Locate the cell with the specified text and output its (x, y) center coordinate. 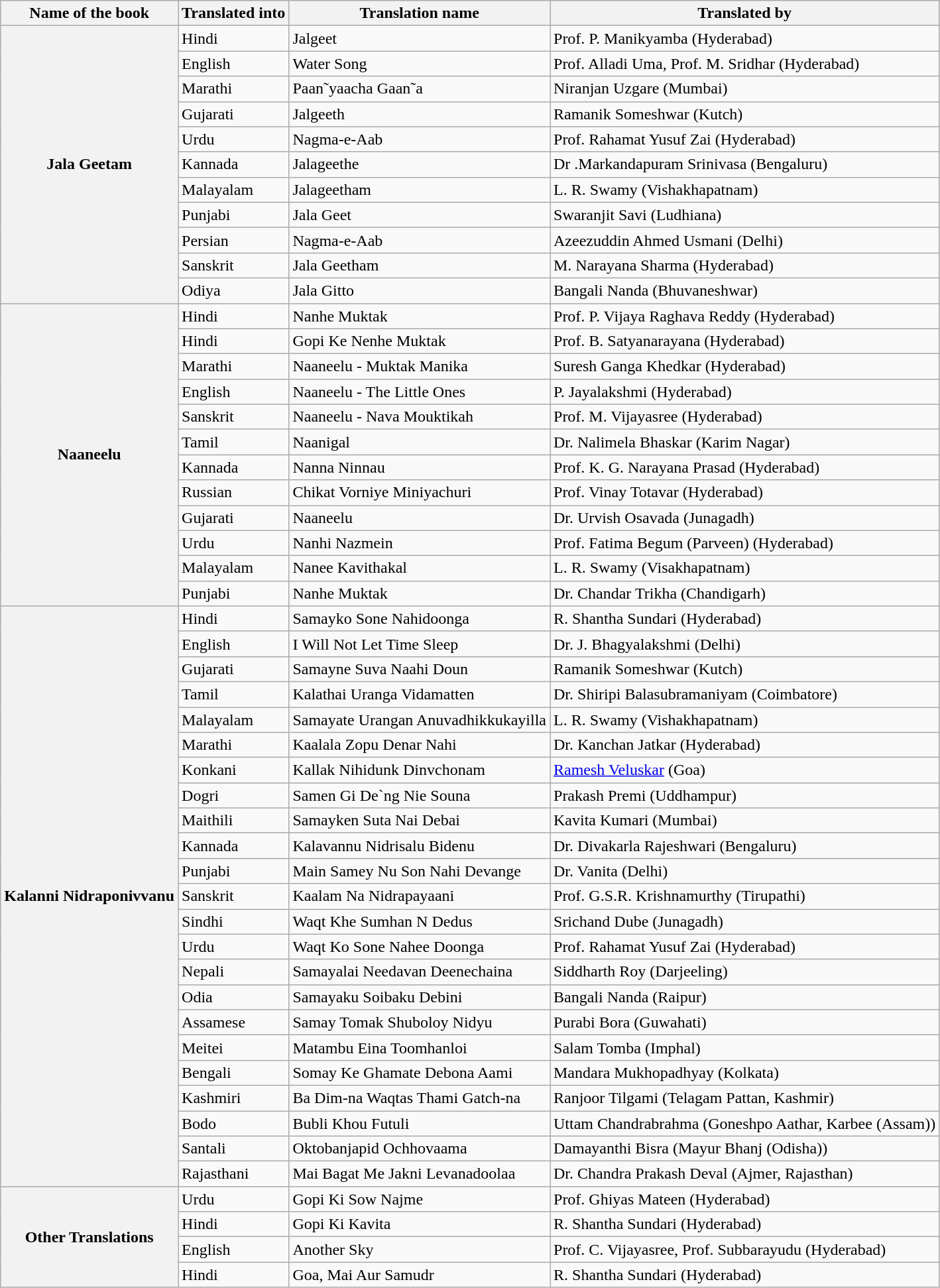
Persian (233, 240)
Samen Gi De`ng Nie Souna (420, 795)
Dr. Chandra Prakash Deval (Ajmer, Rajasthan) (745, 1174)
Nanee Kavithakal (420, 568)
Translated into (233, 13)
Uttam Chandrabrahma (Goneshpo Aathar, Karbee (Assam)) (745, 1124)
Niranjan Uzgare (Mumbai) (745, 89)
Prof. P. Manikyamba (Hyderabad) (745, 38)
Dr .Markandapuram Srinivasa (Bengaluru) (745, 164)
Prof. P. Vijaya Raghava Reddy (Hyderabad) (745, 316)
Bangali Nanda (Raipur) (745, 997)
Dr. Chandar Trikha (Chandigarh) (745, 593)
Suresh Ganga Khedkar (Hyderabad) (745, 367)
Naaneelu - Nava Mouktikah (420, 417)
Dr. Vanita (Delhi) (745, 871)
Kalavannu Nidrisalu Bidenu (420, 846)
Dr. Divakarla Rajeshwari (Bengaluru) (745, 846)
Prof. Vinay Totavar (Hyderabad) (745, 493)
Dr. Kanchan Jatkar (Hyderabad) (745, 745)
Dr. Nalimela Bhaskar (Karim Nagar) (745, 442)
Chikat Vorniye Miniyachuri (420, 493)
Ba Dim-na Waqtas Thami Gatch-na (420, 1098)
Maithili (233, 821)
Dr. Urvish Osavada (Junagadh) (745, 518)
Other Translations (89, 1237)
Gopi Ki Sow Najme (420, 1199)
Rajasthani (233, 1174)
Odiya (233, 290)
Samayalai Needavan Deenechaina (420, 972)
Prof. Fatima Begum (Parveen) (Hyderabad) (745, 543)
Bodo (233, 1124)
Naaneelu - Muktak Manika (420, 367)
Prof. Alladi Uma, Prof. M. Sridhar (Hyderabad) (745, 64)
Srichand Dube (Junagadh) (745, 921)
Jalgeet (420, 38)
Bangali Nanda (Bhuvaneshwar) (745, 290)
Nepali (233, 972)
Jalageetham (420, 190)
Main Samey Nu Son Nahi Devange (420, 871)
P. Jayalakshmi (Hyderabad) (745, 392)
Jala Gitto (420, 290)
Translation name (420, 13)
Siddharth Roy (Darjeeling) (745, 972)
Matambu Eina Toomhanloi (420, 1047)
I Will Not Let Time Sleep (420, 644)
Samay Tomak Shuboloy Nidyu (420, 1022)
Prof. C. Vijayasree, Prof. Subbarayudu (Hyderabad) (745, 1250)
Dogri (233, 795)
M. Narayana Sharma (Hyderabad) (745, 265)
Kallak Nihidunk Dinvchonam (420, 770)
Dr. Shiripi Balasubramaniyam (Coimbatore) (745, 694)
Samayko Sone Nahidoonga (420, 618)
Prof. B. Satyanarayana (Hyderabad) (745, 341)
Prof. K. G. Narayana Prasad (Hyderabad) (745, 467)
Kalathai Uranga Vidamatten (420, 694)
Damayanthi Bisra (Mayur Bhanj (Odisha)) (745, 1149)
Ranjoor Tilgami (Telagam Pattan, Kashmir) (745, 1098)
Waqt Ko Sone Nahee Doonga (420, 947)
Jala Geetham (420, 265)
Prof. Ghiyas Mateen (Hyderabad) (745, 1199)
Oktobanjapid Ochhovaama (420, 1149)
Waqt Khe Sumhan N Dedus (420, 921)
Dr. J. Bhagyalakshmi (Delhi) (745, 644)
Prakash Premi (Uddhampur) (745, 795)
Somay Ke Ghamate Debona Aami (420, 1073)
Assamese (233, 1022)
Translated by (745, 13)
L. R. Swamy (Visakhapatnam) (745, 568)
Konkani (233, 770)
Purabi Bora (Guwahati) (745, 1022)
Jalgeeth (420, 114)
Samayne Suva Naahi Doun (420, 669)
Nanhi Nazmein (420, 543)
Jalageethe (420, 164)
Gopi Ki Kavita (420, 1224)
Name of the book (89, 13)
Kashmiri (233, 1098)
Gopi Ke Nenhe Muktak (420, 341)
Samayken Suta Nai Debai (420, 821)
Bubli Khou Futuli (420, 1124)
Meitei (233, 1047)
Prof. G.S.R. Krishnamurthy (Tirupathi) (745, 896)
Kavita Kumari (Mumbai) (745, 821)
Goa, Mai Aur Samudr (420, 1275)
Ramesh Veluskar (Goa) (745, 770)
Samayaku Soibaku Debini (420, 997)
Naaneelu - The Little Ones (420, 392)
Nanna Ninnau (420, 467)
Samayate Urangan Anuvadhikkukayilla (420, 719)
Jala Geetam (89, 164)
Prof. M. Vijayasree (Hyderabad) (745, 417)
Another Sky (420, 1250)
Jala Geet (420, 215)
Bengali (233, 1073)
Mandara Mukhopadhyay (Kolkata) (745, 1073)
Sindhi (233, 921)
Salam Tomba (Imphal) (745, 1047)
Mai Bagat Me Jakni Levanadoolaa (420, 1174)
Azeezuddin Ahmed Usmani (Delhi) (745, 240)
Water Song (420, 64)
Kaalala Zopu Denar Nahi (420, 745)
Russian (233, 493)
Naanigal (420, 442)
Paan˜yaacha Gaan˜a (420, 89)
Kaalam Na Nidrapayaani (420, 896)
Swaranjit Savi (Ludhiana) (745, 215)
Odia (233, 997)
Kalanni Nidraponivvanu (89, 896)
Santali (233, 1149)
